Pinpoint the cell where the given text exists, returning its (x, y) midpoint coordinate. 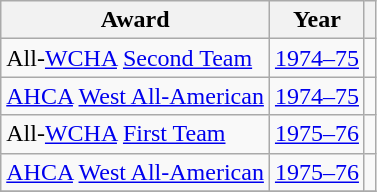
Year (316, 20)
All-WCHA Second Team (136, 58)
All-WCHA First Team (136, 134)
Award (136, 20)
